Detect which cell encompasses the target text, then output its (X, Y) center coordinate. 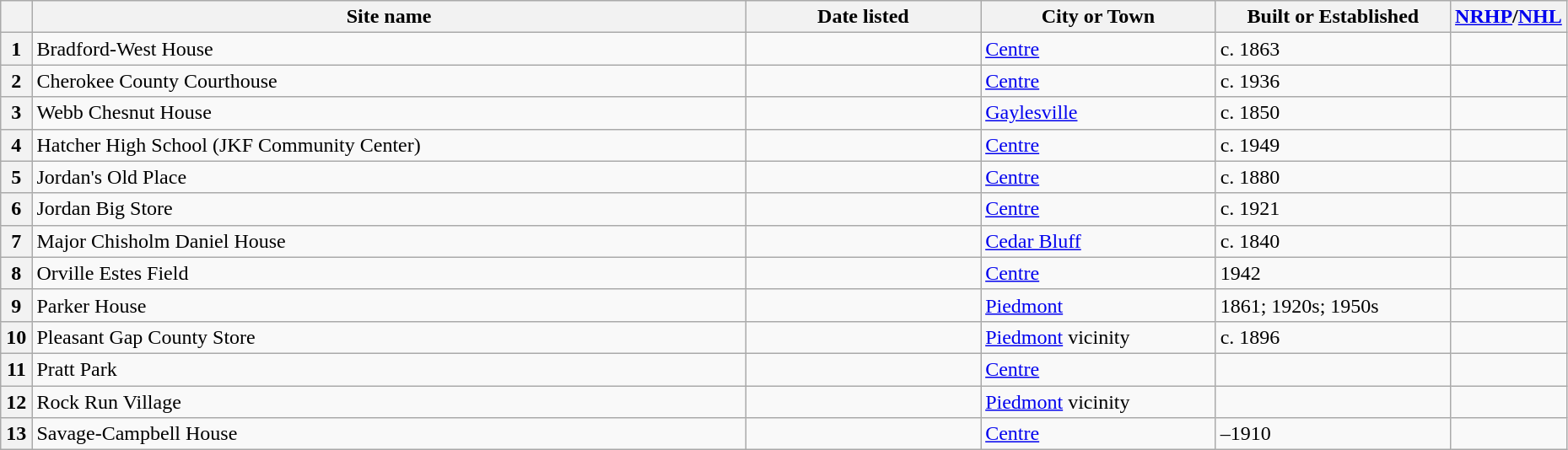
7 (17, 241)
Jordan's Old Place (389, 177)
12 (17, 402)
Cherokee County Courthouse (389, 81)
Bradford-West House (389, 49)
Major Chisholm Daniel House (389, 241)
1942 (1333, 273)
Jordan Big Store (389, 209)
c. 1850 (1333, 113)
Parker House (389, 305)
Cedar Bluff (1098, 241)
c. 1936 (1333, 81)
6 (17, 209)
c. 1840 (1333, 241)
NRHP/NHL (1509, 17)
13 (17, 434)
c. 1896 (1333, 337)
2 (17, 81)
Date listed (863, 17)
9 (17, 305)
Gaylesville (1098, 113)
City or Town (1098, 17)
11 (17, 369)
3 (17, 113)
8 (17, 273)
c. 1880 (1333, 177)
c. 1921 (1333, 209)
5 (17, 177)
Savage-Campbell House (389, 434)
Pleasant Gap County Store (389, 337)
Hatcher High School (JKF Community Center) (389, 145)
–1910 (1333, 434)
Webb Chesnut House (389, 113)
c. 1949 (1333, 145)
Pratt Park (389, 369)
Rock Run Village (389, 402)
4 (17, 145)
Built or Established (1333, 17)
1861; 1920s; 1950s (1333, 305)
Piedmont (1098, 305)
10 (17, 337)
Site name (389, 17)
1 (17, 49)
c. 1863 (1333, 49)
Orville Estes Field (389, 273)
